Return [x, y] of the center of cell containing provided text 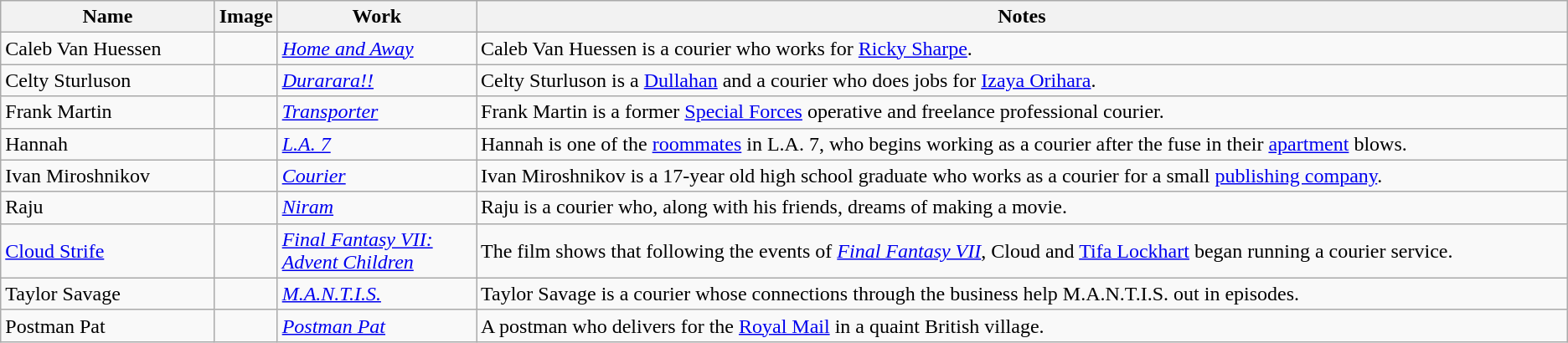
Raju [107, 207]
Raju is a courier who, along with his friends, dreams of making a movie. [1022, 207]
Cloud Strife [107, 251]
Hannah [107, 144]
Caleb Van Huessen [107, 49]
Image [246, 17]
Frank Martin is a former Special Forces operative and freelance professional courier. [1022, 112]
Celty Sturluson [107, 80]
Courier [377, 176]
Home and Away [377, 49]
Taylor Savage [107, 294]
Frank Martin [107, 112]
Work [377, 17]
Final Fantasy VII: Advent Children [377, 251]
Transporter [377, 112]
L.A. 7 [377, 144]
Hannah is one of the roommates in L.A. 7, who begins working as a courier after the fuse in their apartment blows. [1022, 144]
Ivan Miroshnikov [107, 176]
A postman who delivers for the Royal Mail in a quaint British village. [1022, 325]
Durarara!! [377, 80]
Ivan Miroshnikov is a 17-year old high school graduate who works as a courier for a small publishing company. [1022, 176]
M.A.N.T.I.S. [377, 294]
Notes [1022, 17]
Niram [377, 207]
The film shows that following the events of Final Fantasy VII, Cloud and Tifa Lockhart began running a courier service. [1022, 251]
Taylor Savage is a courier whose connections through the business help M.A.N.T.I.S. out in episodes. [1022, 294]
Caleb Van Huessen is a courier who works for Ricky Sharpe. [1022, 49]
Name [107, 17]
Celty Sturluson is a Dullahan and a courier who does jobs for Izaya Orihara. [1022, 80]
